Scan for the cell matching the given text and deliver its (x, y) coordinate at center. 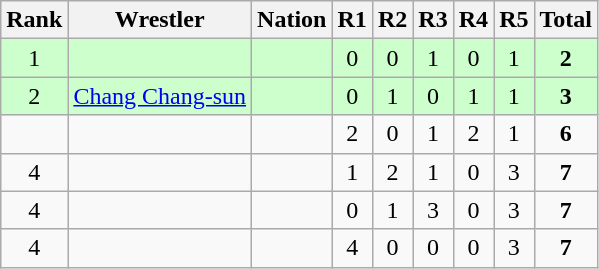
R2 (392, 20)
R4 (473, 20)
Total (566, 20)
R5 (514, 20)
Rank (34, 20)
Nation (292, 20)
6 (566, 134)
Wrestler (160, 20)
R3 (433, 20)
R1 (352, 20)
Chang Chang-sun (160, 96)
